Capture the cell that displays the provided text and extract its [X, Y] central coordinate. 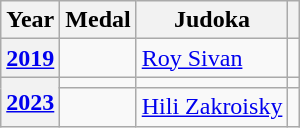
Hili Zakroisky [212, 107]
Judoka [212, 20]
Roy Sivan [212, 58]
Medal [98, 20]
2023 [30, 102]
2019 [30, 58]
Year [30, 20]
